Find where the given text appears and provide that cell's center as [X, Y] coordinate. 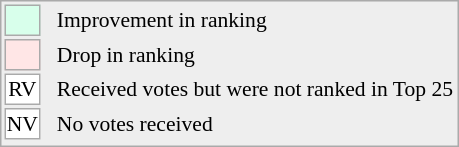
Drop in ranking [254, 55]
RV [22, 90]
Improvement in ranking [254, 20]
No votes received [254, 124]
NV [22, 124]
Received votes but were not ranked in Top 25 [254, 90]
